Locate the cell with the specified text and output its [X, Y] center coordinate. 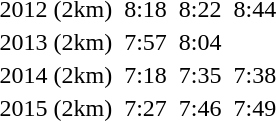
7:57 [146, 42]
8:04 [200, 42]
7:18 [146, 75]
7:35 [200, 75]
